Find where the given text appears and provide that cell's center as (X, Y) coordinate. 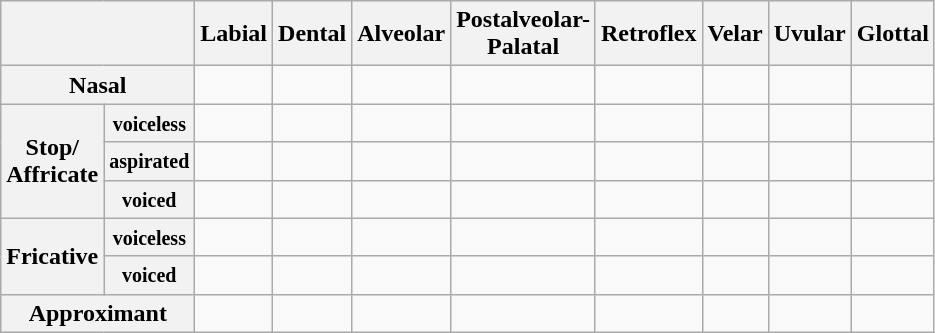
Fricative (52, 256)
Approximant (98, 313)
Velar (735, 34)
aspirated (150, 161)
Glottal (892, 34)
Postalveolar-Palatal (524, 34)
Uvular (810, 34)
Stop/Affricate (52, 161)
Alveolar (402, 34)
Retroflex (648, 34)
Nasal (98, 85)
Dental (312, 34)
Labial (234, 34)
